From the cell containing the given text, extract its center point as (X, Y) coordinate. 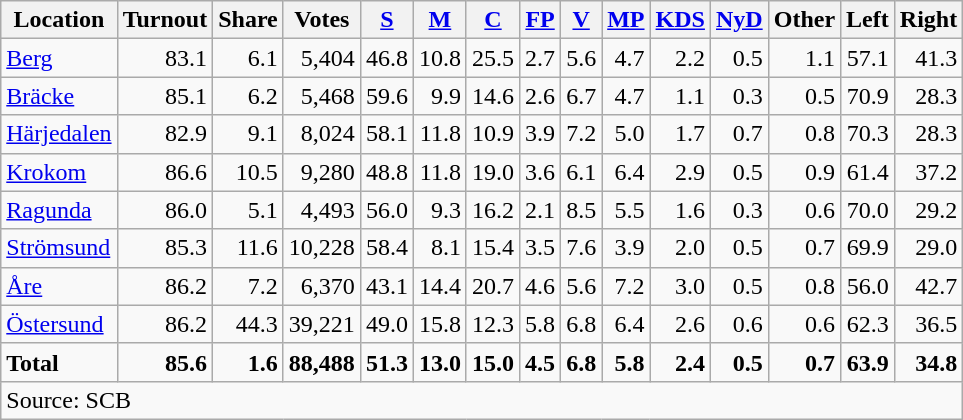
46.8 (386, 58)
Bräcke (59, 96)
2.4 (680, 362)
70.9 (868, 96)
69.9 (868, 248)
41.3 (928, 58)
Votes (322, 20)
15.8 (440, 324)
48.8 (386, 172)
29.0 (928, 248)
36.5 (928, 324)
Åre (59, 286)
9.1 (248, 134)
9,280 (322, 172)
4.5 (540, 362)
2.2 (680, 58)
15.4 (492, 248)
Östersund (59, 324)
Left (868, 20)
44.3 (248, 324)
Share (248, 20)
14.4 (440, 286)
Other (804, 20)
8.5 (582, 210)
25.5 (492, 58)
NyD (739, 20)
13.0 (440, 362)
Location (59, 20)
8,024 (322, 134)
2.1 (540, 210)
14.6 (492, 96)
58.4 (386, 248)
10.8 (440, 58)
1.7 (680, 134)
5,404 (322, 58)
86.6 (165, 172)
FP (540, 20)
3.6 (540, 172)
70.0 (868, 210)
49.0 (386, 324)
11.6 (248, 248)
2.0 (680, 248)
V (582, 20)
63.9 (868, 362)
3.5 (540, 248)
Turnout (165, 20)
16.2 (492, 210)
83.1 (165, 58)
0.9 (804, 172)
70.3 (868, 134)
Total (59, 362)
19.0 (492, 172)
86.0 (165, 210)
82.9 (165, 134)
59.6 (386, 96)
5.1 (248, 210)
M (440, 20)
2.7 (540, 58)
Strömsund (59, 248)
39,221 (322, 324)
5.5 (626, 210)
8.1 (440, 248)
2.9 (680, 172)
37.2 (928, 172)
Right (928, 20)
Source: SCB (482, 400)
29.2 (928, 210)
42.7 (928, 286)
KDS (680, 20)
43.1 (386, 286)
Krokom (59, 172)
MP (626, 20)
C (492, 20)
10,228 (322, 248)
S (386, 20)
57.1 (868, 58)
9.9 (440, 96)
34.8 (928, 362)
20.7 (492, 286)
5,468 (322, 96)
4,493 (322, 210)
Berg (59, 58)
85.3 (165, 248)
4.6 (540, 286)
7.6 (582, 248)
3.0 (680, 286)
9.3 (440, 210)
15.0 (492, 362)
Ragunda (59, 210)
12.3 (492, 324)
10.5 (248, 172)
Härjedalen (59, 134)
58.1 (386, 134)
85.1 (165, 96)
10.9 (492, 134)
62.3 (868, 324)
6.2 (248, 96)
6,370 (322, 286)
61.4 (868, 172)
85.6 (165, 362)
51.3 (386, 362)
5.0 (626, 134)
6.7 (582, 96)
88,488 (322, 362)
